Output the [x, y] coordinate of the center of the cell containing the given text.  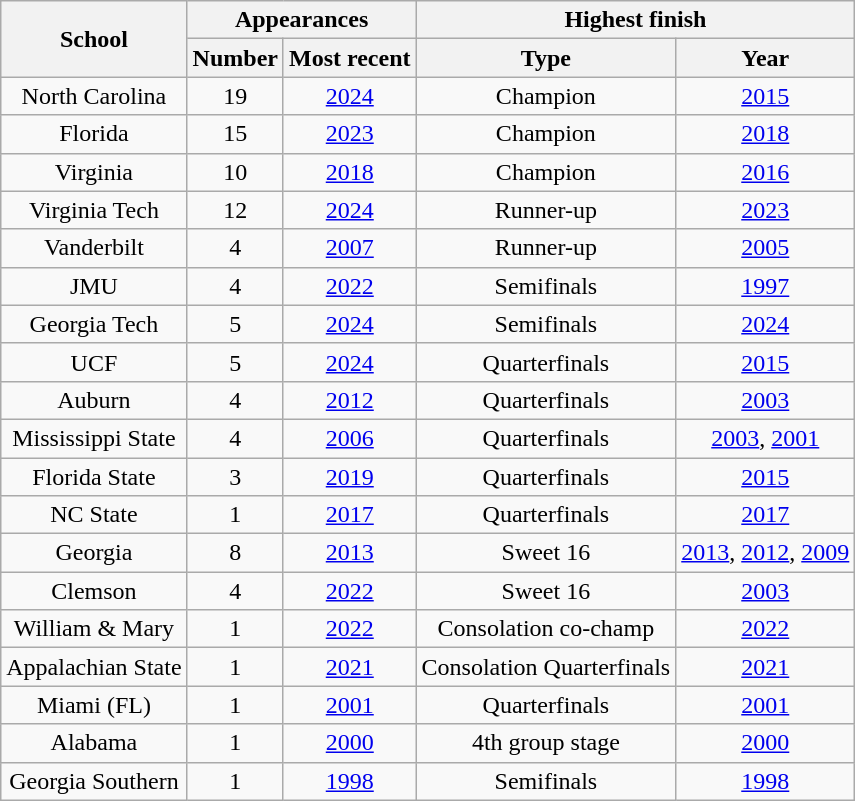
Miami (FL) [94, 705]
10 [235, 172]
Georgia Southern [94, 781]
School [94, 39]
Highest finish [636, 20]
Consolation co-champ [546, 629]
Appearances [302, 20]
2003, 2001 [766, 438]
2012 [350, 400]
Clemson [94, 591]
Alabama [94, 743]
Number [235, 58]
Year [766, 58]
Virginia [94, 172]
Vanderbilt [94, 248]
North Carolina [94, 96]
JMU [94, 286]
UCF [94, 362]
4th group stage [546, 743]
3 [235, 477]
2006 [350, 438]
Consolation Quarterfinals [546, 667]
2013 [350, 553]
Georgia [94, 553]
Mississippi State [94, 438]
19 [235, 96]
Georgia Tech [94, 324]
Virginia Tech [94, 210]
Auburn [94, 400]
12 [235, 210]
Type [546, 58]
Most recent [350, 58]
2007 [350, 248]
15 [235, 134]
Florida State [94, 477]
Florida [94, 134]
1997 [766, 286]
2013, 2012, 2009 [766, 553]
William & Mary [94, 629]
2005 [766, 248]
2016 [766, 172]
8 [235, 553]
2019 [350, 477]
NC State [94, 515]
Appalachian State [94, 667]
